Capture the cell that displays the provided text and extract its (X, Y) central coordinate. 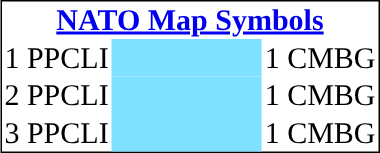
2 PPCLI (56, 95)
1 PPCLI (56, 58)
3 PPCLI (56, 133)
NATO Map Symbols (190, 21)
